Detect which cell encompasses the target text, then output its (x, y) center coordinate. 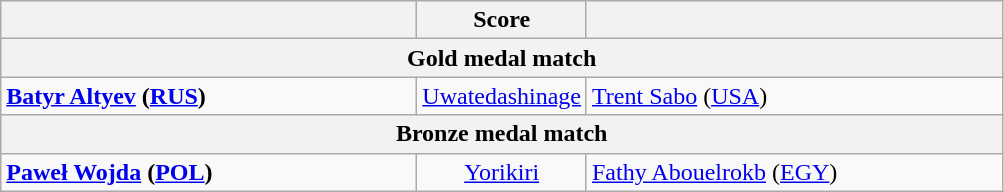
Score (502, 20)
Uwatedashinage (502, 96)
Bronze medal match (502, 134)
Batyr Altyev (RUS) (209, 96)
Yorikiri (502, 172)
Gold medal match (502, 58)
Paweł Wojda (POL) (209, 172)
Trent Sabo (USA) (794, 96)
Fathy Abouelrokb (EGY) (794, 172)
